Detect which cell encompasses the target text, then output its [x, y] center coordinate. 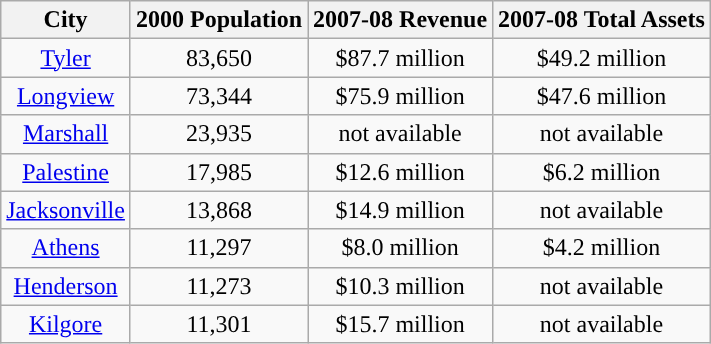
Marshall [66, 134]
$10.3 million [400, 286]
17,985 [218, 172]
Kilgore [66, 324]
2007-08 Total Assets [602, 20]
$75.9 million [400, 96]
Athens [66, 248]
Jacksonville [66, 210]
$87.7 million [400, 58]
13,868 [218, 210]
$8.0 million [400, 248]
Palestine [66, 172]
$14.9 million [400, 210]
73,344 [218, 96]
$15.7 million [400, 324]
Tyler [66, 58]
$12.6 million [400, 172]
11,273 [218, 286]
11,297 [218, 248]
11,301 [218, 324]
$49.2 million [602, 58]
City [66, 20]
$47.6 million [602, 96]
2000 Population [218, 20]
Henderson [66, 286]
$6.2 million [602, 172]
Longview [66, 96]
$4.2 million [602, 248]
83,650 [218, 58]
2007-08 Revenue [400, 20]
23,935 [218, 134]
